Scan for the cell matching the given text and deliver its (X, Y) coordinate at center. 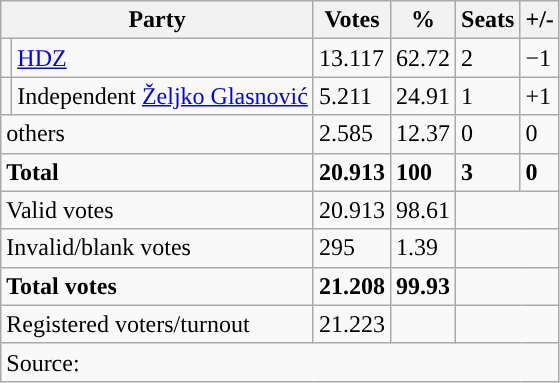
others (158, 134)
Total (158, 172)
Invalid/blank votes (158, 248)
Registered voters/turnout (158, 324)
2.585 (352, 134)
Party (158, 20)
Seats (488, 20)
1.39 (424, 248)
24.91 (424, 96)
Votes (352, 20)
5.211 (352, 96)
100 (424, 172)
295 (352, 248)
99.93 (424, 286)
Independent Željko Glasnović (163, 96)
62.72 (424, 58)
2 (488, 58)
21.223 (352, 324)
Total votes (158, 286)
Valid votes (158, 210)
Source: (280, 362)
13.117 (352, 58)
12.37 (424, 134)
% (424, 20)
+/- (540, 20)
HDZ (163, 58)
+1 (540, 96)
3 (488, 172)
1 (488, 96)
−1 (540, 58)
21.208 (352, 286)
98.61 (424, 210)
